Pinpoint the cell where the given text exists, returning its (x, y) midpoint coordinate. 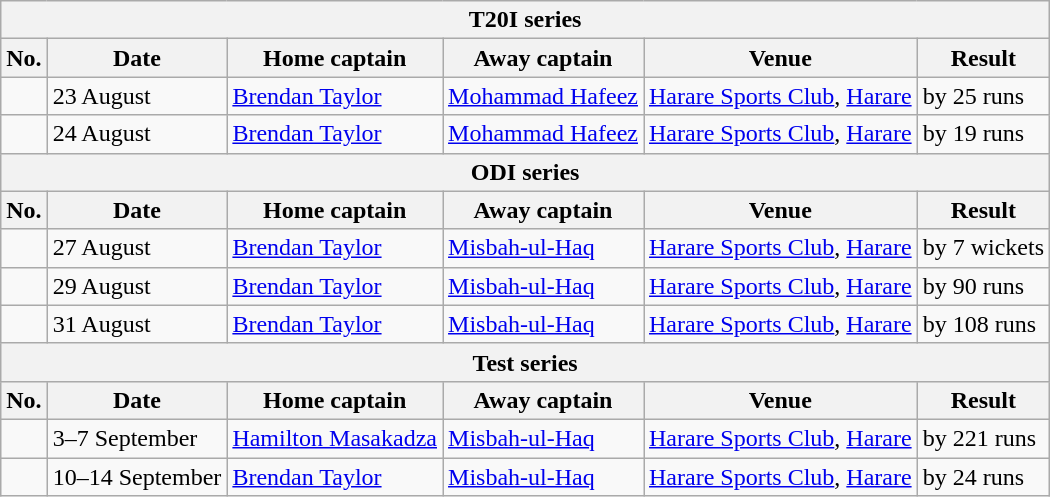
3–7 September (137, 438)
29 August (137, 286)
Hamilton Masakadza (335, 438)
27 August (137, 248)
24 August (137, 134)
by 108 runs (983, 324)
10–14 September (137, 477)
31 August (137, 324)
by 221 runs (983, 438)
by 7 wickets (983, 248)
ODI series (526, 172)
23 August (137, 96)
by 19 runs (983, 134)
by 24 runs (983, 477)
T20I series (526, 20)
by 25 runs (983, 96)
by 90 runs (983, 286)
Test series (526, 362)
